Provide the (x, y) coordinate of the cell's center where the given text is located.  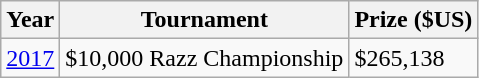
Year (30, 20)
2017 (30, 58)
$10,000 Razz Championship (204, 58)
Prize ($US) (414, 20)
$265,138 (414, 58)
Tournament (204, 20)
